Pinpoint the cell where the given text exists, returning its (x, y) midpoint coordinate. 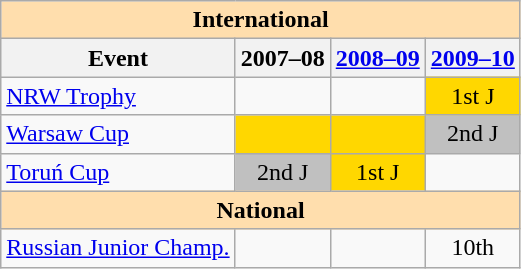
Russian Junior Champ. (118, 248)
International (261, 20)
2007–08 (282, 58)
Event (118, 58)
10th (472, 248)
Toruń Cup (118, 172)
NRW Trophy (118, 96)
National (261, 210)
2008–09 (378, 58)
Warsaw Cup (118, 134)
2009–10 (472, 58)
